Output the (X, Y) coordinate of the center of the cell containing the given text.  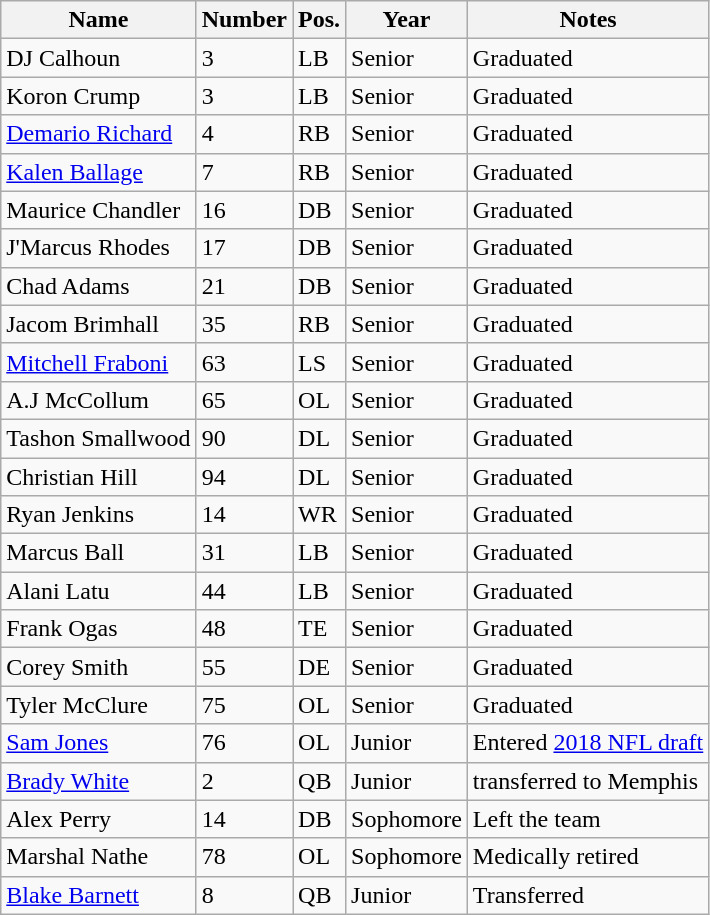
Medically retired (588, 857)
Kalen Ballage (98, 172)
76 (244, 743)
Tyler McClure (98, 705)
Corey Smith (98, 667)
Frank Ogas (98, 629)
Left the team (588, 819)
Jacom Brimhall (98, 324)
2 (244, 781)
44 (244, 591)
75 (244, 705)
Alex Perry (98, 819)
Marcus Ball (98, 553)
Koron Crump (98, 96)
Mitchell Fraboni (98, 362)
55 (244, 667)
4 (244, 134)
Tashon Smallwood (98, 438)
Ryan Jenkins (98, 515)
Chad Adams (98, 286)
17 (244, 248)
Transferred (588, 895)
DE (320, 667)
Brady White (98, 781)
Year (407, 20)
Name (98, 20)
31 (244, 553)
DJ Calhoun (98, 58)
8 (244, 895)
WR (320, 515)
J'Marcus Rhodes (98, 248)
21 (244, 286)
Blake Barnett (98, 895)
Number (244, 20)
65 (244, 400)
Sam Jones (98, 743)
LS (320, 362)
Christian Hill (98, 477)
78 (244, 857)
Marshal Nathe (98, 857)
Alani Latu (98, 591)
Notes (588, 20)
94 (244, 477)
TE (320, 629)
16 (244, 210)
35 (244, 324)
transferred to Memphis (588, 781)
63 (244, 362)
Maurice Chandler (98, 210)
Demario Richard (98, 134)
7 (244, 172)
Entered 2018 NFL draft (588, 743)
Pos. (320, 20)
A.J McCollum (98, 400)
90 (244, 438)
48 (244, 629)
